Search for the cell housing the specified text and yield its (x, y) center coordinate. 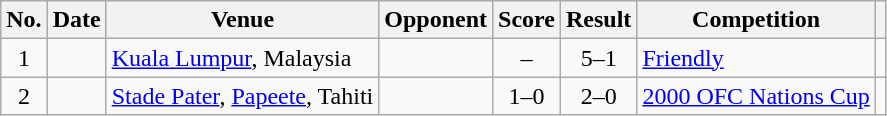
1–0 (527, 96)
Friendly (756, 58)
1 (24, 58)
2–0 (598, 96)
2000 OFC Nations Cup (756, 96)
– (527, 58)
Venue (242, 20)
Result (598, 20)
2 (24, 96)
No. (24, 20)
Date (76, 20)
Competition (756, 20)
Score (527, 20)
Kuala Lumpur, Malaysia (242, 58)
Stade Pater, Papeete, Tahiti (242, 96)
Opponent (436, 20)
5–1 (598, 58)
